Search for the cell housing the specified text and yield its [X, Y] center coordinate. 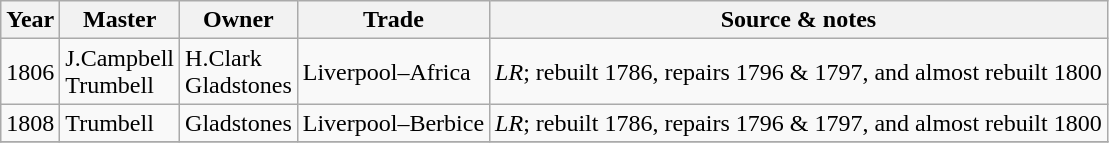
Trumbell [120, 123]
H.ClarkGladstones [239, 72]
Year [30, 20]
1806 [30, 72]
Trade [393, 20]
Liverpool–Africa [393, 72]
Owner [239, 20]
J.CampbellTrumbell [120, 72]
Gladstones [239, 123]
Source & notes [799, 20]
Liverpool–Berbice [393, 123]
1808 [30, 123]
Master [120, 20]
